Output the [X, Y] coordinate of the center of the cell containing the given text.  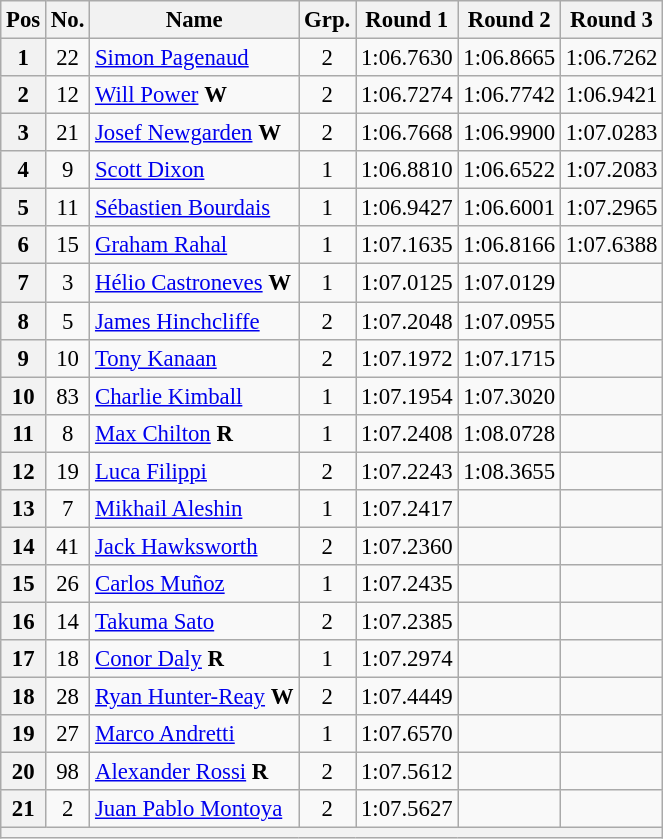
Luca Filippi [194, 471]
26 [68, 584]
Grp. [328, 20]
1:06.9421 [611, 95]
Pos [24, 20]
Jack Hawksworth [194, 546]
Round 2 [509, 20]
83 [68, 396]
Ryan Hunter-Reay W [194, 697]
Juan Pablo Montoya [194, 809]
20 [24, 772]
1:07.1972 [407, 358]
13 [24, 509]
1:07.1954 [407, 396]
98 [68, 772]
1:07.2385 [407, 621]
1:07.2360 [407, 546]
1:06.7668 [407, 133]
Josef Newgarden W [194, 133]
1:07.4449 [407, 697]
6 [24, 245]
Alexander Rossi R [194, 772]
Simon Pagenaud [194, 58]
1:07.2243 [407, 471]
1:07.2417 [407, 509]
Sébastien Bourdais [194, 208]
1:07.5627 [407, 809]
1:06.9427 [407, 208]
No. [68, 20]
1:06.6001 [509, 208]
1:07.2965 [611, 208]
Round 1 [407, 20]
Max Chilton R [194, 433]
1:06.6522 [509, 170]
1:06.7742 [509, 95]
1:06.7262 [611, 58]
4 [24, 170]
Conor Daly R [194, 659]
1:08.3655 [509, 471]
27 [68, 734]
1:06.9900 [509, 133]
1:07.2083 [611, 170]
1:07.0125 [407, 283]
28 [68, 697]
Carlos Muñoz [194, 584]
James Hinchcliffe [194, 321]
1:06.7274 [407, 95]
Hélio Castroneves W [194, 283]
1:07.1715 [509, 358]
Tony Kanaan [194, 358]
41 [68, 546]
1:07.0129 [509, 283]
1:07.2974 [407, 659]
1:07.5612 [407, 772]
Scott Dixon [194, 170]
1:08.0728 [509, 433]
1:07.6388 [611, 245]
17 [24, 659]
Marco Andretti [194, 734]
22 [68, 58]
1:06.8665 [509, 58]
1:07.2408 [407, 433]
1:06.8166 [509, 245]
Charlie Kimball [194, 396]
1:07.2048 [407, 321]
Round 3 [611, 20]
1:07.2435 [407, 584]
Will Power W [194, 95]
Graham Rahal [194, 245]
1:07.0955 [509, 321]
1:06.8810 [407, 170]
1:07.0283 [611, 133]
Mikhail Aleshin [194, 509]
Takuma Sato [194, 621]
1:06.7630 [407, 58]
1:07.1635 [407, 245]
Name [194, 20]
1:07.6570 [407, 734]
1:07.3020 [509, 396]
16 [24, 621]
